Return [x, y] of the center of cell containing provided text 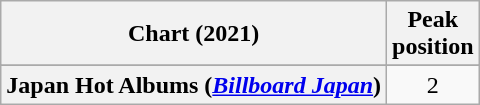
Japan Hot Albums (Billboard Japan) [194, 85]
Peakposition [433, 34]
Chart (2021) [194, 34]
2 [433, 85]
